Extract the [X, Y] coordinate from the center of the cell holding the provided text.  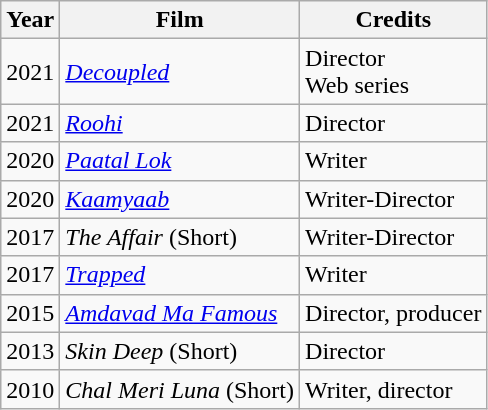
Amdavad Ma Famous [180, 313]
Writer, director [394, 389]
Year [30, 20]
Film [180, 20]
Kaamyaab [180, 199]
Roohi [180, 123]
Skin Deep (Short) [180, 351]
2013 [30, 351]
Paatal Lok [180, 161]
Credits [394, 20]
2015 [30, 313]
The Affair (Short) [180, 237]
Decoupled [180, 72]
DirectorWeb series [394, 72]
Trapped [180, 275]
Chal Meri Luna (Short) [180, 389]
Director, producer [394, 313]
2010 [30, 389]
